Identify which cell holds the provided text, then report its (X, Y) central coordinate. 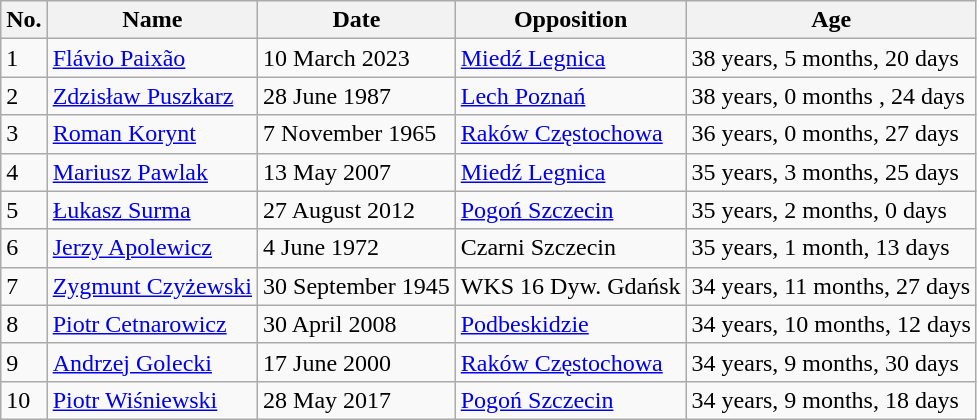
13 May 2007 (357, 172)
Zygmunt Czyżewski (152, 286)
34 years, 9 months, 18 days (831, 400)
Piotr Wiśniewski (152, 400)
28 June 1987 (357, 96)
38 years, 0 months , 24 days (831, 96)
WKS 16 Dyw. Gdańsk (570, 286)
34 years, 10 months, 12 days (831, 324)
34 years, 11 months, 27 days (831, 286)
Name (152, 20)
30 September 1945 (357, 286)
Opposition (570, 20)
17 June 2000 (357, 362)
Age (831, 20)
Łukasz Surma (152, 210)
Andrzej Golecki (152, 362)
10 March 2023 (357, 58)
3 (24, 134)
Flávio Paixão (152, 58)
9 (24, 362)
Podbeskidzie (570, 324)
2 (24, 96)
35 years, 3 months, 25 days (831, 172)
10 (24, 400)
35 years, 1 month, 13 days (831, 248)
30 April 2008 (357, 324)
Lech Poznań (570, 96)
7 (24, 286)
Jerzy Apolewicz (152, 248)
6 (24, 248)
5 (24, 210)
Roman Korynt (152, 134)
8 (24, 324)
28 May 2017 (357, 400)
34 years, 9 months, 30 days (831, 362)
7 November 1965 (357, 134)
Mariusz Pawlak (152, 172)
Date (357, 20)
35 years, 2 months, 0 days (831, 210)
4 (24, 172)
Czarni Szczecin (570, 248)
27 August 2012 (357, 210)
1 (24, 58)
36 years, 0 months, 27 days (831, 134)
No. (24, 20)
Piotr Cetnarowicz (152, 324)
4 June 1972 (357, 248)
Zdzisław Puszkarz (152, 96)
38 years, 5 months, 20 days (831, 58)
